Determine the [x, y] coordinate at the center of the cell enclosing the given text.  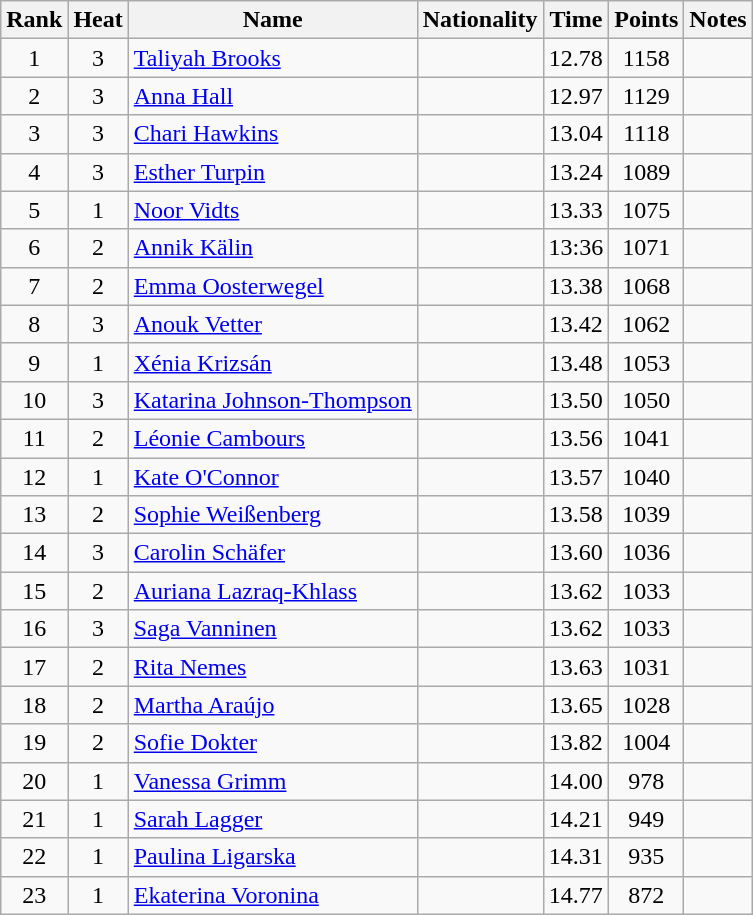
Vanessa Grimm [272, 781]
1004 [646, 743]
13.24 [576, 172]
12.97 [576, 96]
23 [34, 895]
1089 [646, 172]
13:36 [576, 248]
Annik Kälin [272, 248]
Taliyah Brooks [272, 58]
13.63 [576, 667]
Time [576, 20]
Anouk Vetter [272, 324]
Paulina Ligarska [272, 857]
1041 [646, 438]
1071 [646, 248]
949 [646, 819]
9 [34, 362]
1158 [646, 58]
1062 [646, 324]
Nationality [480, 20]
13.33 [576, 210]
18 [34, 705]
Rita Nemes [272, 667]
14.77 [576, 895]
1031 [646, 667]
13.56 [576, 438]
14.21 [576, 819]
13.82 [576, 743]
19 [34, 743]
15 [34, 591]
1129 [646, 96]
12 [34, 477]
13.38 [576, 286]
978 [646, 781]
Esther Turpin [272, 172]
13.04 [576, 134]
1068 [646, 286]
Saga Vanninen [272, 629]
Emma Oosterwegel [272, 286]
5 [34, 210]
8 [34, 324]
Carolin Schäfer [272, 553]
1053 [646, 362]
22 [34, 857]
13.48 [576, 362]
16 [34, 629]
1118 [646, 134]
20 [34, 781]
1039 [646, 515]
13.50 [576, 400]
13.58 [576, 515]
Kate O'Connor [272, 477]
1040 [646, 477]
1028 [646, 705]
Name [272, 20]
Anna Hall [272, 96]
Heat [98, 20]
Points [646, 20]
935 [646, 857]
14.31 [576, 857]
21 [34, 819]
13.60 [576, 553]
14.00 [576, 781]
872 [646, 895]
Chari Hawkins [272, 134]
10 [34, 400]
Notes [718, 20]
Noor Vidts [272, 210]
11 [34, 438]
13.65 [576, 705]
14 [34, 553]
1050 [646, 400]
Sarah Lagger [272, 819]
13.42 [576, 324]
13 [34, 515]
4 [34, 172]
1036 [646, 553]
Xénia Krizsán [272, 362]
12.78 [576, 58]
Sofie Dokter [272, 743]
13.57 [576, 477]
Ekaterina Voronina [272, 895]
Auriana Lazraq-Khlass [272, 591]
Katarina Johnson-Thompson [272, 400]
17 [34, 667]
1075 [646, 210]
7 [34, 286]
Martha Araújo [272, 705]
Sophie Weißenberg [272, 515]
Rank [34, 20]
6 [34, 248]
Léonie Cambours [272, 438]
